Identify which cell holds the provided text, then report its (X, Y) central coordinate. 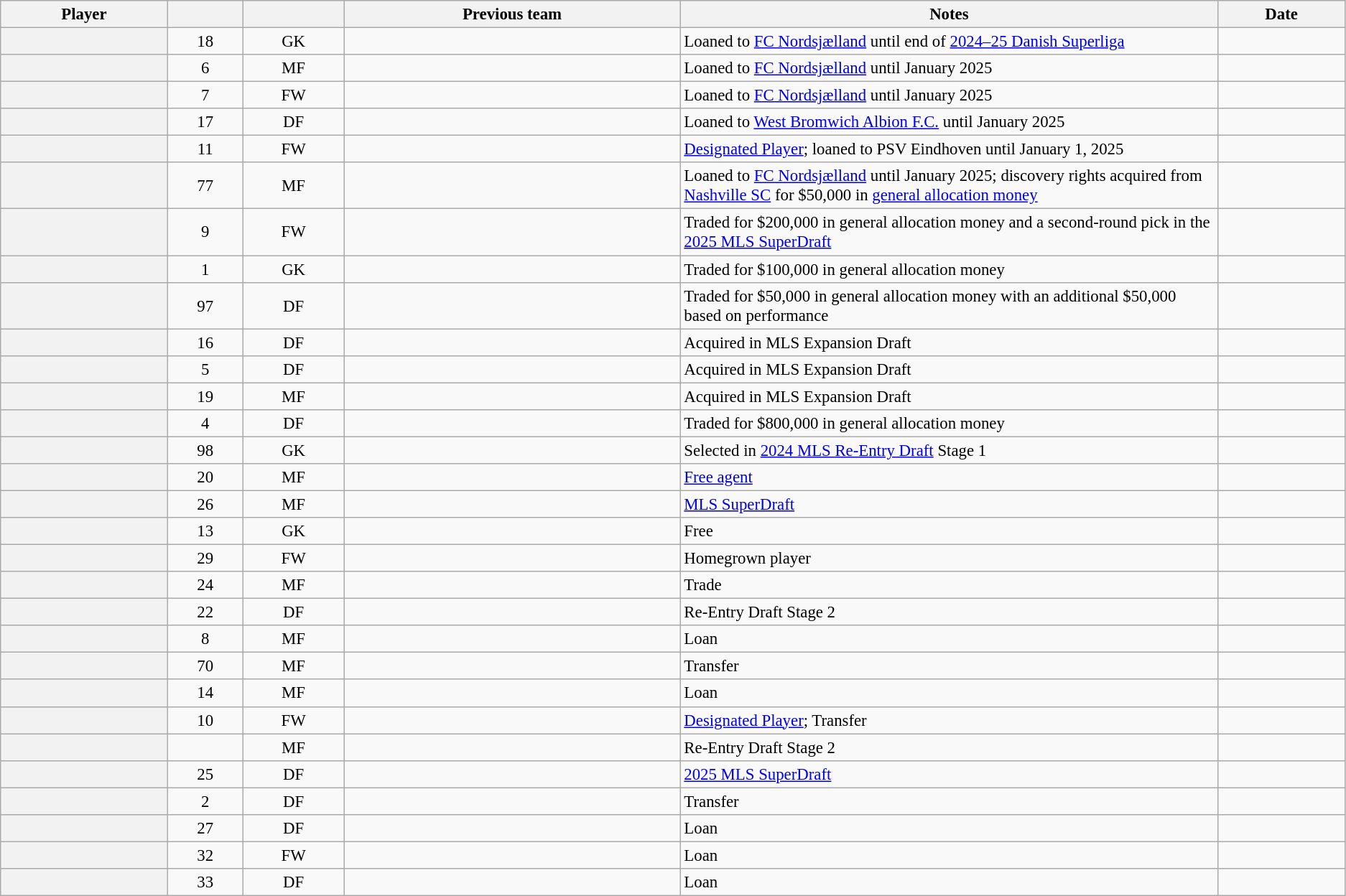
32 (205, 855)
Traded for $800,000 in general allocation money (950, 424)
17 (205, 122)
Traded for $50,000 in general allocation money with an additional $50,000 based on performance (950, 306)
1 (205, 269)
MLS SuperDraft (950, 504)
Homegrown player (950, 559)
Free (950, 531)
9 (205, 233)
18 (205, 42)
11 (205, 149)
Free agent (950, 477)
29 (205, 559)
Previous team (512, 14)
26 (205, 504)
98 (205, 450)
4 (205, 424)
10 (205, 720)
14 (205, 694)
7 (205, 95)
22 (205, 612)
5 (205, 369)
Traded for $200,000 in general allocation money and a second-round pick in the 2025 MLS SuperDraft (950, 233)
33 (205, 882)
6 (205, 68)
Traded for $100,000 in general allocation money (950, 269)
Player (84, 14)
Designated Player; loaned to PSV Eindhoven until January 1, 2025 (950, 149)
8 (205, 639)
13 (205, 531)
Notes (950, 14)
27 (205, 829)
Loaned to West Bromwich Albion F.C. until January 2025 (950, 122)
2 (205, 801)
2025 MLS SuperDraft (950, 774)
Loaned to FC Nordsjælland until end of 2024–25 Danish Superliga (950, 42)
77 (205, 185)
20 (205, 477)
Date (1281, 14)
25 (205, 774)
24 (205, 585)
19 (205, 396)
Loaned to FC Nordsjælland until January 2025; discovery rights acquired from Nashville SC for $50,000 in general allocation money (950, 185)
Trade (950, 585)
Selected in 2024 MLS Re-Entry Draft Stage 1 (950, 450)
97 (205, 306)
70 (205, 666)
16 (205, 342)
Designated Player; Transfer (950, 720)
